Scan for the cell matching the given text and deliver its (X, Y) coordinate at center. 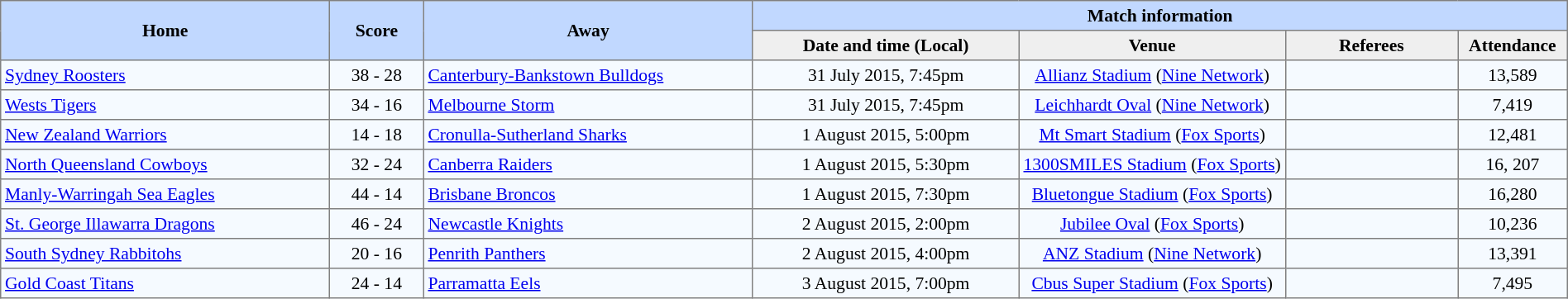
Cronulla-Sutherland Sharks (588, 135)
7,495 (1513, 283)
10,236 (1513, 224)
Canberra Raiders (588, 164)
13,589 (1513, 75)
20 - 16 (377, 254)
Attendance (1513, 45)
ANZ Stadium (Nine Network) (1152, 254)
1300SMILES Stadium (Fox Sports) (1152, 164)
32 - 24 (377, 164)
St. George Illawarra Dragons (165, 224)
2 August 2015, 2:00pm (886, 224)
Cbus Super Stadium (Fox Sports) (1152, 283)
Wests Tigers (165, 105)
Parramatta Eels (588, 283)
Sydney Roosters (165, 75)
South Sydney Rabbitohs (165, 254)
38 - 28 (377, 75)
Leichhardt Oval (Nine Network) (1152, 105)
3 August 2015, 7:00pm (886, 283)
Penrith Panthers (588, 254)
1 August 2015, 5:30pm (886, 164)
Jubilee Oval (Fox Sports) (1152, 224)
New Zealand Warriors (165, 135)
2 August 2015, 4:00pm (886, 254)
14 - 18 (377, 135)
Manly-Warringah Sea Eagles (165, 194)
Canterbury-Bankstown Bulldogs (588, 75)
46 - 24 (377, 224)
Mt Smart Stadium (Fox Sports) (1152, 135)
Brisbane Broncos (588, 194)
12,481 (1513, 135)
16,280 (1513, 194)
Allianz Stadium (Nine Network) (1152, 75)
Score (377, 31)
1 August 2015, 5:00pm (886, 135)
Bluetongue Stadium (Fox Sports) (1152, 194)
Venue (1152, 45)
1 August 2015, 7:30pm (886, 194)
Referees (1371, 45)
Away (588, 31)
13,391 (1513, 254)
Melbourne Storm (588, 105)
16, 207 (1513, 164)
Date and time (Local) (886, 45)
44 - 14 (377, 194)
24 - 14 (377, 283)
7,419 (1513, 105)
Home (165, 31)
Gold Coast Titans (165, 283)
Match information (1159, 16)
34 - 16 (377, 105)
North Queensland Cowboys (165, 164)
Newcastle Knights (588, 224)
